Return the [X, Y] coordinate for the center point of the cell that contains the specified text.  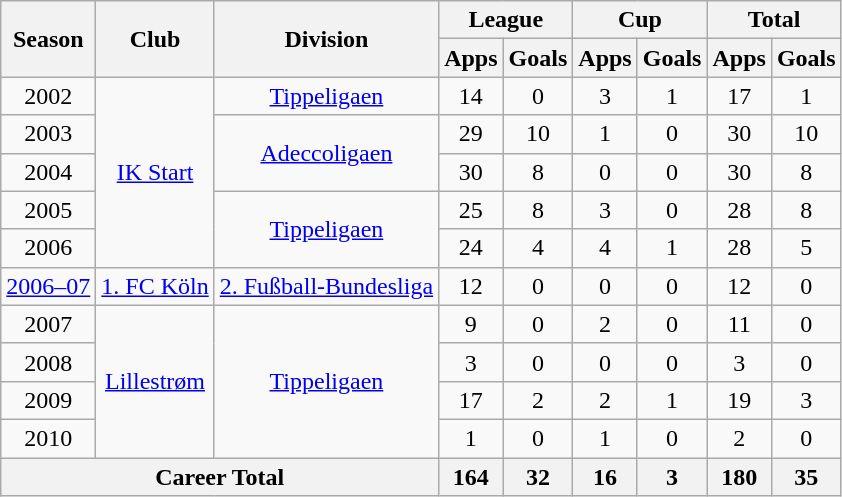
29 [471, 134]
2. Fußball-Bundesliga [326, 286]
2003 [48, 134]
2006–07 [48, 286]
1. FC Köln [155, 286]
2008 [48, 362]
Cup [640, 20]
2002 [48, 96]
19 [739, 400]
25 [471, 210]
2010 [48, 438]
2006 [48, 248]
2007 [48, 324]
Club [155, 39]
League [506, 20]
IK Start [155, 172]
Total [774, 20]
16 [605, 477]
35 [806, 477]
24 [471, 248]
2005 [48, 210]
2004 [48, 172]
9 [471, 324]
2009 [48, 400]
Lillestrøm [155, 381]
5 [806, 248]
11 [739, 324]
32 [538, 477]
Career Total [220, 477]
164 [471, 477]
Division [326, 39]
Adeccoligaen [326, 153]
14 [471, 96]
Season [48, 39]
180 [739, 477]
